Return the [x, y] coordinate for the center point of the cell that contains the specified text.  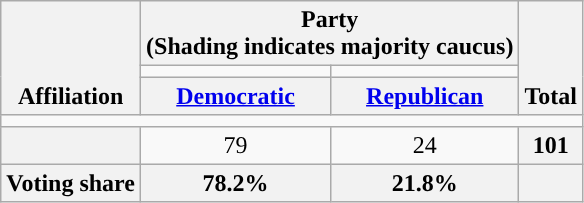
Republican [425, 96]
101 [551, 145]
Affiliation [71, 58]
78.2% [236, 183]
Total [551, 58]
21.8% [425, 183]
24 [425, 145]
79 [236, 145]
Voting share [71, 183]
Democratic [236, 96]
Party (Shading indicates majority caucus) [330, 34]
